Output the [x, y] coordinate of the center of the cell containing the given text.  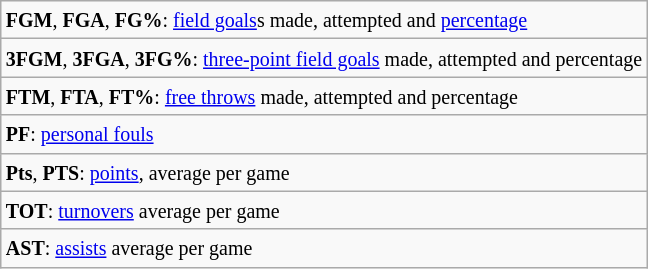
FGM, FGA, FG%: field goalss made, attempted and percentage [324, 20]
AST: assists average per game [324, 248]
FTM, FTA, FT%: free throws made, attempted and percentage [324, 96]
PF: personal fouls [324, 134]
Pts, PTS: points, average per game [324, 172]
TOT: turnovers average per game [324, 210]
3FGM, 3FGA, 3FG%: three-point field goals made, attempted and percentage [324, 58]
